Identify which cell holds the provided text, then report its (x, y) central coordinate. 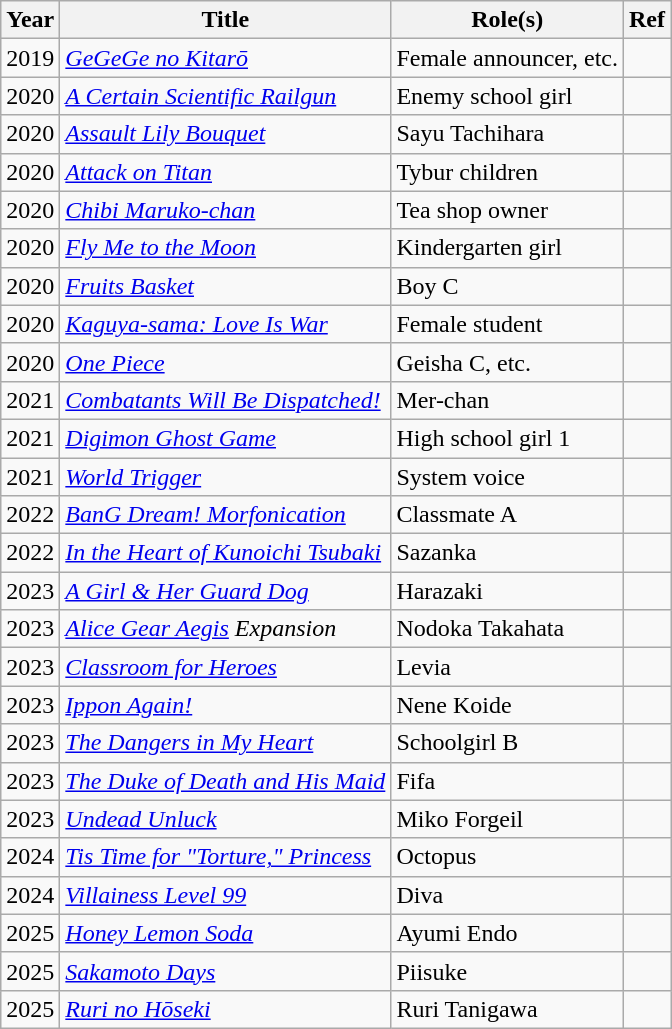
Harazaki (508, 591)
Alice Gear Aegis Expansion (226, 629)
In the Heart of Kunoichi Tsubaki (226, 553)
2019 (30, 58)
World Trigger (226, 477)
Title (226, 20)
Assault Lily Bouquet (226, 134)
Kaguya-sama: Love Is War (226, 324)
Enemy school girl (508, 96)
Female student (508, 324)
Combatants Will Be Dispatched! (226, 400)
Ruri Tanigawa (508, 1009)
Tis Time for "Torture," Princess (226, 857)
Tybur children (508, 172)
Ref (648, 20)
Piisuke (508, 971)
Honey Lemon Soda (226, 933)
Fly Me to the Moon (226, 248)
Ayumi Endo (508, 933)
One Piece (226, 362)
The Dangers in My Heart (226, 743)
BanG Dream! Morfonication (226, 515)
A Certain Scientific Railgun (226, 96)
Year (30, 20)
Role(s) (508, 20)
Geisha C, etc. (508, 362)
Nene Koide (508, 705)
Octopus (508, 857)
Mer-chan (508, 400)
Attack on Titan (226, 172)
Miko Forgeil (508, 819)
The Duke of Death and His Maid (226, 781)
Boy C (508, 286)
Levia (508, 667)
Sazanka (508, 553)
Female announcer, etc. (508, 58)
Tea shop owner (508, 210)
Diva (508, 895)
Sayu Tachihara (508, 134)
A Girl & Her Guard Dog (226, 591)
Schoolgirl B (508, 743)
System voice (508, 477)
Ippon Again! (226, 705)
Fifa (508, 781)
Chibi Maruko-chan (226, 210)
Digimon Ghost Game (226, 438)
Villainess Level 99 (226, 895)
Classmate A (508, 515)
Fruits Basket (226, 286)
Nodoka Takahata (508, 629)
Classroom for Heroes (226, 667)
Kindergarten girl (508, 248)
GeGeGe no Kitarō (226, 58)
Undead Unluck (226, 819)
High school girl 1 (508, 438)
Sakamoto Days (226, 971)
Ruri no Hōseki (226, 1009)
